Locate the cell with the specified text and output its [X, Y] center coordinate. 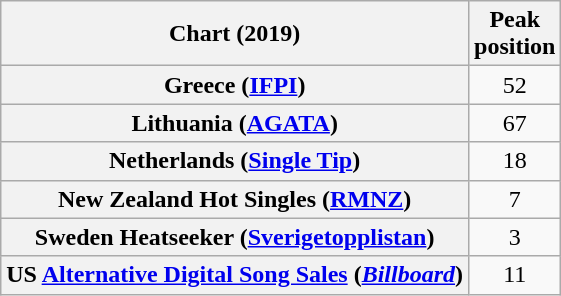
Lithuania (AGATA) [235, 123]
New Zealand Hot Singles (RMNZ) [235, 199]
Greece (IFPI) [235, 85]
Peak position [515, 34]
67 [515, 123]
3 [515, 237]
7 [515, 199]
Sweden Heatseeker (Sverigetopplistan) [235, 237]
Chart (2019) [235, 34]
11 [515, 275]
Netherlands (Single Tip) [235, 161]
52 [515, 85]
18 [515, 161]
US Alternative Digital Song Sales (Billboard) [235, 275]
